Return (X, Y) of the center of cell containing provided text 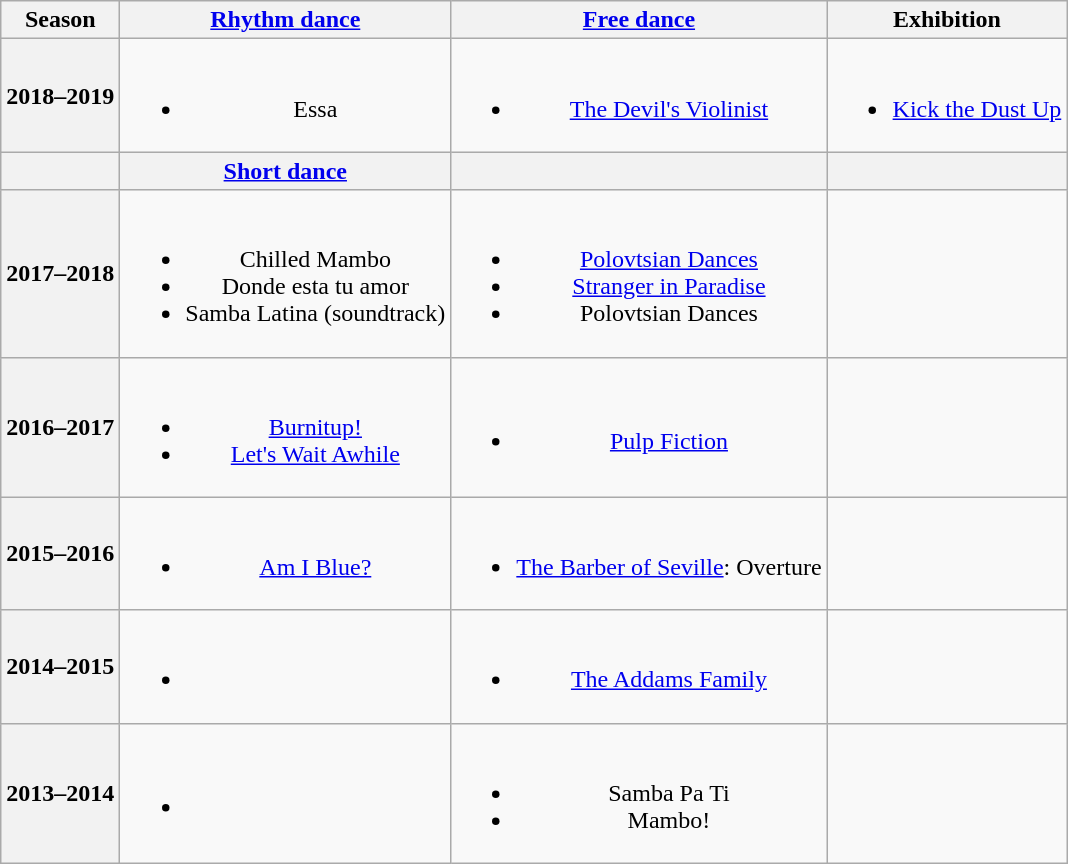
2017–2018 (60, 274)
2014–2015 (60, 666)
2015–2016 (60, 554)
Rhythm dance (286, 20)
Polovtsian Dances Stranger in Paradise Polovtsian Dances (639, 274)
Am I Blue? (286, 554)
Kick the Dust Up (947, 96)
Exhibition (947, 20)
The Barber of Seville: Overture (639, 554)
2018–2019 (60, 96)
Burnitup! Let's Wait Awhile (286, 427)
Free dance (639, 20)
Chilled Mambo Donde esta tu amor Samba Latina (soundtrack) (286, 274)
Season (60, 20)
2016–2017 (60, 427)
The Devil's Violinist (639, 96)
Samba Pa Ti Mambo! (639, 793)
2013–2014 (60, 793)
Short dance (286, 171)
The Addams Family (639, 666)
Essa (286, 96)
Pulp Fiction (639, 427)
